Identify which cell holds the provided text, then report its (X, Y) central coordinate. 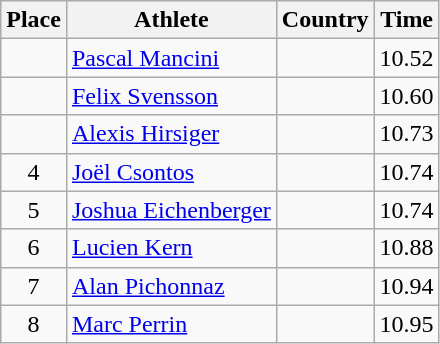
Felix Svensson (171, 96)
10.73 (406, 134)
Joshua Eichenberger (171, 210)
5 (34, 210)
Joël Csontos (171, 172)
Pascal Mancini (171, 58)
10.94 (406, 286)
Place (34, 20)
10.60 (406, 96)
7 (34, 286)
Marc Perrin (171, 324)
6 (34, 248)
10.95 (406, 324)
Alexis Hirsiger (171, 134)
4 (34, 172)
10.88 (406, 248)
8 (34, 324)
Time (406, 20)
Athlete (171, 20)
Country (325, 20)
Lucien Kern (171, 248)
10.52 (406, 58)
Alan Pichonnaz (171, 286)
